Return (X, Y) of the center of cell containing provided text 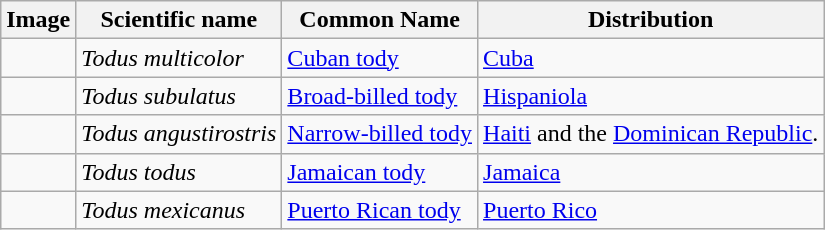
Cuba (651, 58)
Puerto Rican tody (380, 210)
Todus angustirostris (179, 134)
Haiti and the Dominican Republic. (651, 134)
Image (38, 20)
Cuban tody (380, 58)
Jamaica (651, 172)
Hispaniola (651, 96)
Broad-billed tody (380, 96)
Todus mexicanus (179, 210)
Todus multicolor (179, 58)
Jamaican tody (380, 172)
Narrow-billed tody (380, 134)
Distribution (651, 20)
Common Name (380, 20)
Scientific name (179, 20)
Todus todus (179, 172)
Todus subulatus (179, 96)
Puerto Rico (651, 210)
